Scan for the cell matching the given text and deliver its (X, Y) coordinate at center. 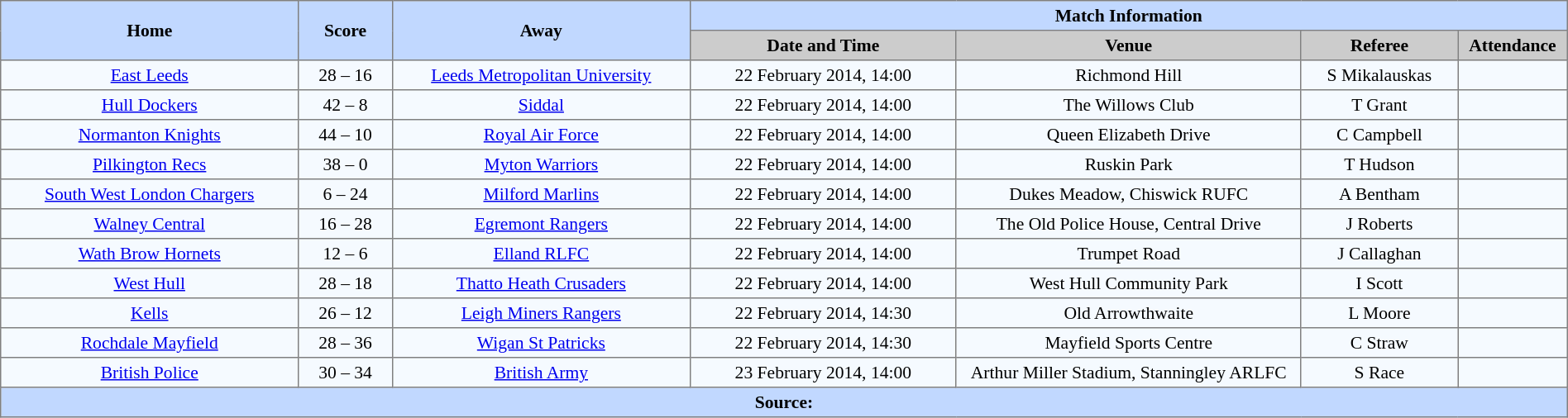
Away (541, 31)
42 – 8 (346, 105)
Trumpet Road (1128, 254)
J Callaghan (1379, 254)
Richmond Hill (1128, 75)
I Scott (1379, 283)
Hull Dockers (150, 105)
Thatto Heath Crusaders (541, 283)
Attendance (1513, 45)
Date and Time (823, 45)
Score (346, 31)
T Grant (1379, 105)
S Mikalauskas (1379, 75)
Rochdale Mayfield (150, 343)
Milford Marlins (541, 194)
L Moore (1379, 313)
28 – 18 (346, 283)
Venue (1128, 45)
23 February 2014, 14:00 (823, 373)
West Hull Community Park (1128, 283)
T Hudson (1379, 164)
Elland RLFC (541, 254)
26 – 12 (346, 313)
Royal Air Force (541, 135)
A Bentham (1379, 194)
South West London Chargers (150, 194)
Leeds Metropolitan University (541, 75)
British Police (150, 373)
West Hull (150, 283)
44 – 10 (346, 135)
28 – 36 (346, 343)
38 – 0 (346, 164)
S Race (1379, 373)
6 – 24 (346, 194)
28 – 16 (346, 75)
Wath Brow Hornets (150, 254)
Siddal (541, 105)
Leigh Miners Rangers (541, 313)
Home (150, 31)
Match Information (1128, 16)
East Leeds (150, 75)
C Straw (1379, 343)
Ruskin Park (1128, 164)
Pilkington Recs (150, 164)
Normanton Knights (150, 135)
Walney Central (150, 224)
The Willows Club (1128, 105)
The Old Police House, Central Drive (1128, 224)
Queen Elizabeth Drive (1128, 135)
30 – 34 (346, 373)
Old Arrowthwaite (1128, 313)
Egremont Rangers (541, 224)
British Army (541, 373)
Referee (1379, 45)
Source: (784, 402)
C Campbell (1379, 135)
16 – 28 (346, 224)
Arthur Miller Stadium, Stanningley ARLFC (1128, 373)
Kells (150, 313)
J Roberts (1379, 224)
12 – 6 (346, 254)
Wigan St Patricks (541, 343)
Dukes Meadow, Chiswick RUFC (1128, 194)
Mayfield Sports Centre (1128, 343)
Myton Warriors (541, 164)
